Detect which cell encompasses the target text, then output its [x, y] center coordinate. 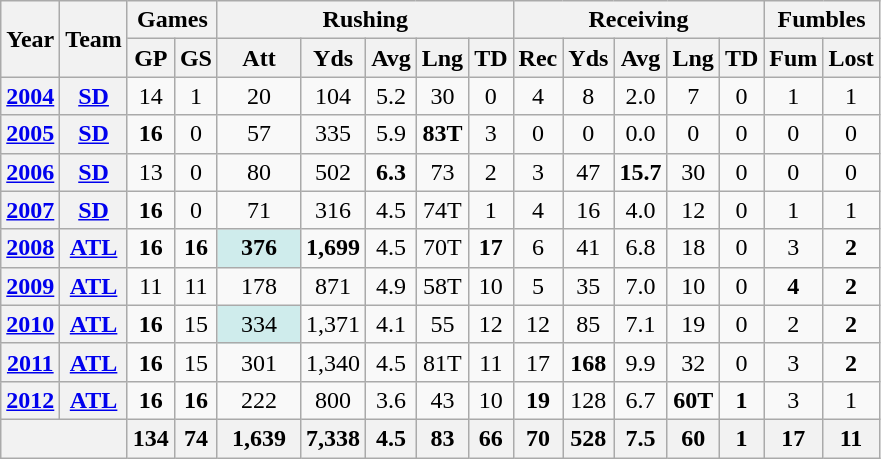
5.2 [392, 96]
7,338 [334, 438]
43 [442, 400]
104 [334, 96]
2011 [30, 362]
70 [538, 438]
7.1 [640, 324]
35 [588, 286]
6 [538, 248]
GS [196, 58]
Receiving [638, 20]
Games [172, 20]
222 [258, 400]
7.5 [640, 438]
1,371 [334, 324]
18 [693, 248]
83 [442, 438]
3.6 [392, 400]
2005 [30, 134]
14 [150, 96]
502 [334, 172]
60T [693, 400]
4.9 [392, 286]
128 [588, 400]
134 [150, 438]
55 [442, 324]
178 [258, 286]
20 [258, 96]
71 [258, 210]
168 [588, 362]
5.9 [392, 134]
376 [258, 248]
83T [442, 134]
70T [442, 248]
2006 [30, 172]
80 [258, 172]
Team [94, 39]
58T [442, 286]
85 [588, 324]
8 [588, 96]
6.8 [640, 248]
1,340 [334, 362]
335 [334, 134]
7.0 [640, 286]
9.9 [640, 362]
81T [442, 362]
Year [30, 39]
2004 [30, 96]
2010 [30, 324]
800 [334, 400]
0.0 [640, 134]
7 [693, 96]
2007 [30, 210]
4.0 [640, 210]
5 [538, 286]
2.0 [640, 96]
Rec [538, 58]
4.1 [392, 324]
334 [258, 324]
60 [693, 438]
13 [150, 172]
66 [491, 438]
2009 [30, 286]
47 [588, 172]
2008 [30, 248]
74 [196, 438]
Fum [794, 58]
528 [588, 438]
GP [150, 58]
Rushing [365, 20]
41 [588, 248]
Fumbles [822, 20]
2012 [30, 400]
73 [442, 172]
1,639 [258, 438]
Att [258, 58]
6.3 [392, 172]
316 [334, 210]
57 [258, 134]
15.7 [640, 172]
1,699 [334, 248]
6.7 [640, 400]
Lost [851, 58]
32 [693, 362]
74T [442, 210]
301 [258, 362]
871 [334, 286]
